Locate the cell with the specified text and output its (x, y) center coordinate. 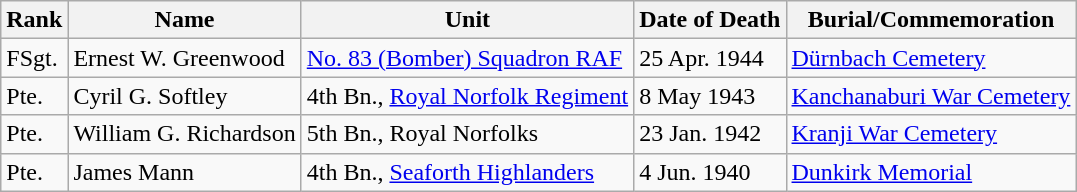
4th Bn., Royal Norfolk Regiment (467, 96)
Burial/Commemoration (931, 20)
4 Jun. 1940 (710, 172)
Cyril G. Softley (184, 96)
William G. Richardson (184, 134)
James Mann (184, 172)
FSgt. (34, 58)
4th Bn., Seaforth Highlanders (467, 172)
Rank (34, 20)
25 Apr. 1944 (710, 58)
8 May 1943 (710, 96)
Dunkirk Memorial (931, 172)
Date of Death (710, 20)
5th Bn., Royal Norfolks (467, 134)
Ernest W. Greenwood (184, 58)
Dürnbach Cemetery (931, 58)
No. 83 (Bomber) Squadron RAF (467, 58)
Name (184, 20)
Kranji War Cemetery (931, 134)
23 Jan. 1942 (710, 134)
Kanchanaburi War Cemetery (931, 96)
Unit (467, 20)
